From the cell containing the given text, extract its center point as (x, y) coordinate. 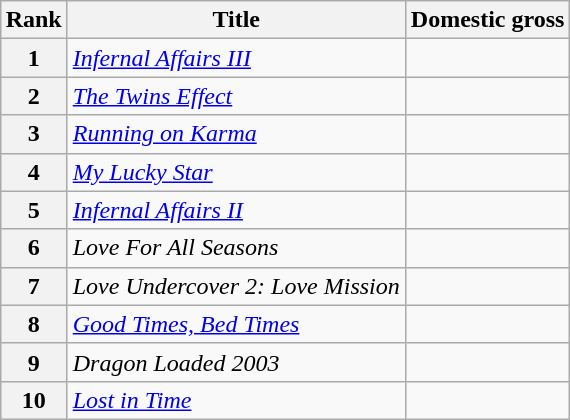
6 (34, 248)
2 (34, 96)
Love Undercover 2: Love Mission (236, 286)
Love For All Seasons (236, 248)
Rank (34, 20)
3 (34, 134)
8 (34, 324)
The Twins Effect (236, 96)
4 (34, 172)
Good Times, Bed Times (236, 324)
Dragon Loaded 2003 (236, 362)
5 (34, 210)
1 (34, 58)
7 (34, 286)
My Lucky Star (236, 172)
Domestic gross (488, 20)
Lost in Time (236, 400)
Infernal Affairs III (236, 58)
9 (34, 362)
10 (34, 400)
Title (236, 20)
Infernal Affairs II (236, 210)
Running on Karma (236, 134)
